Pinpoint the cell where the given text exists, returning its (x, y) midpoint coordinate. 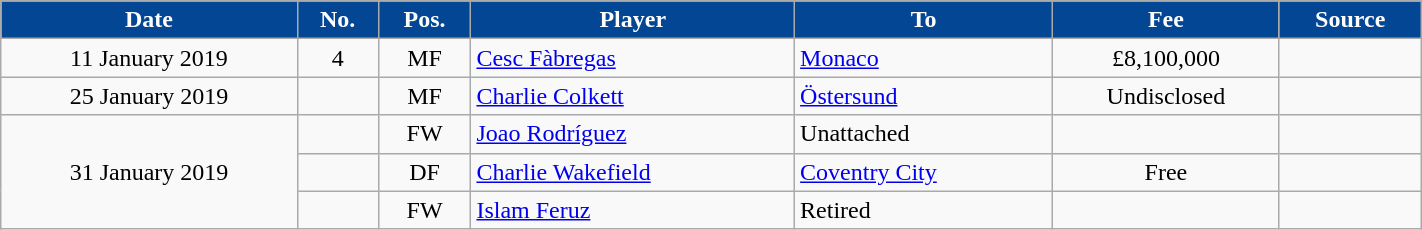
25 January 2019 (149, 96)
Pos. (424, 20)
Player (633, 20)
Coventry City (924, 172)
4 (338, 58)
To (924, 20)
Östersund (924, 96)
Unattached (924, 134)
Fee (1166, 20)
Monaco (924, 58)
Undisclosed (1166, 96)
No. (338, 20)
DF (424, 172)
Charlie Wakefield (633, 172)
Source (1350, 20)
Charlie Colkett (633, 96)
Joao Rodríguez (633, 134)
Free (1166, 172)
Retired (924, 210)
Cesc Fàbregas (633, 58)
Islam Feruz (633, 210)
31 January 2019 (149, 172)
Date (149, 20)
£8,100,000 (1166, 58)
11 January 2019 (149, 58)
